From the cell containing the given text, extract its center point as [X, Y] coordinate. 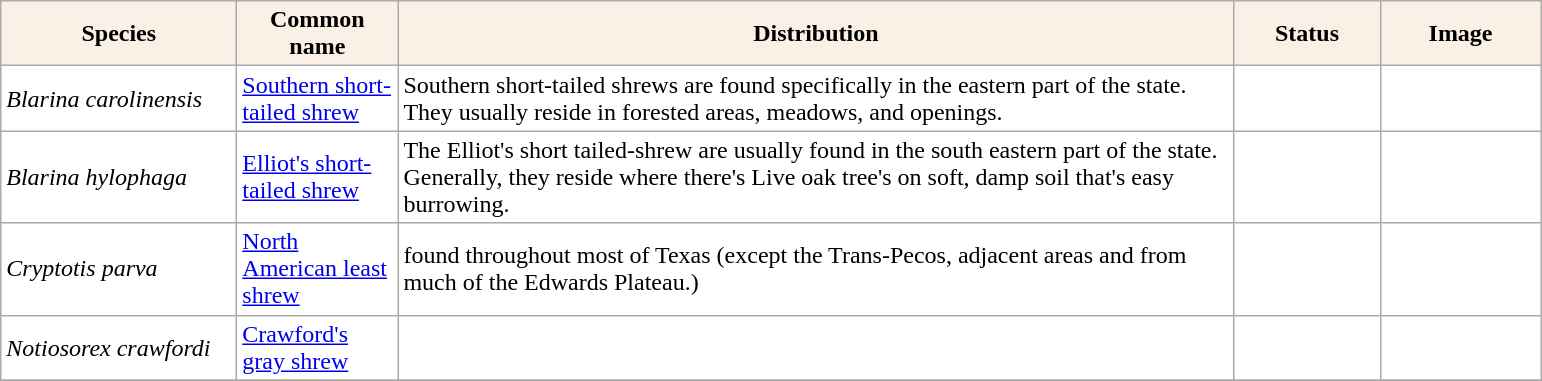
North American least shrew [318, 269]
Status [1307, 34]
Elliot's short-tailed shrew [318, 177]
Southern short-tailed shrews are found specifically in the eastern part of the state. They usually reside in forested areas, meadows, and openings. [816, 98]
Distribution [816, 34]
Blarina carolinensis [119, 98]
Species [119, 34]
Crawford's gray shrew [318, 348]
Common name [318, 34]
Notiosorex crawfordi [119, 348]
Cryptotis parva [119, 269]
Southern short-tailed shrew [318, 98]
Blarina hylophaga [119, 177]
found throughout most of Texas (except the Trans-Pecos, adjacent areas and from much of the Edwards Plateau.) [816, 269]
Image [1460, 34]
